Extract the (x, y) coordinate from the center of the cell holding the provided text.  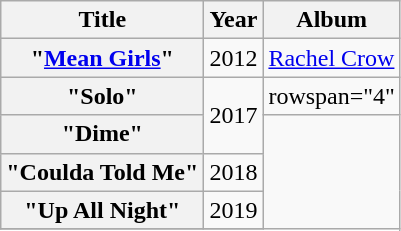
"Up All Night" (102, 210)
"Dime" (102, 134)
Album (332, 20)
"Mean Girls" (102, 58)
2019 (234, 210)
rowspan="4" (332, 96)
Year (234, 20)
Title (102, 20)
"Solo" (102, 96)
2017 (234, 115)
2012 (234, 58)
"Coulda Told Me" (102, 172)
2018 (234, 172)
Rachel Crow (332, 58)
